Identify which cell holds the provided text, then report its [X, Y] central coordinate. 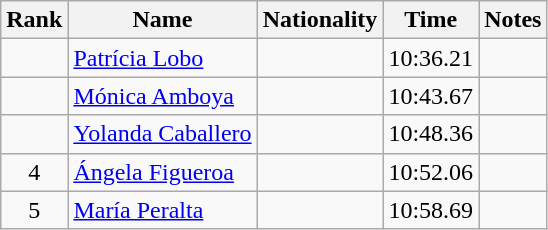
Notes [513, 20]
María Peralta [162, 210]
4 [34, 172]
Nationality [320, 20]
5 [34, 210]
Rank [34, 20]
Yolanda Caballero [162, 134]
Ángela Figueroa [162, 172]
10:52.06 [431, 172]
10:58.69 [431, 210]
10:43.67 [431, 96]
Time [431, 20]
10:48.36 [431, 134]
10:36.21 [431, 58]
Mónica Amboya [162, 96]
Name [162, 20]
Patrícia Lobo [162, 58]
